Detect which cell encompasses the target text, then output its (X, Y) center coordinate. 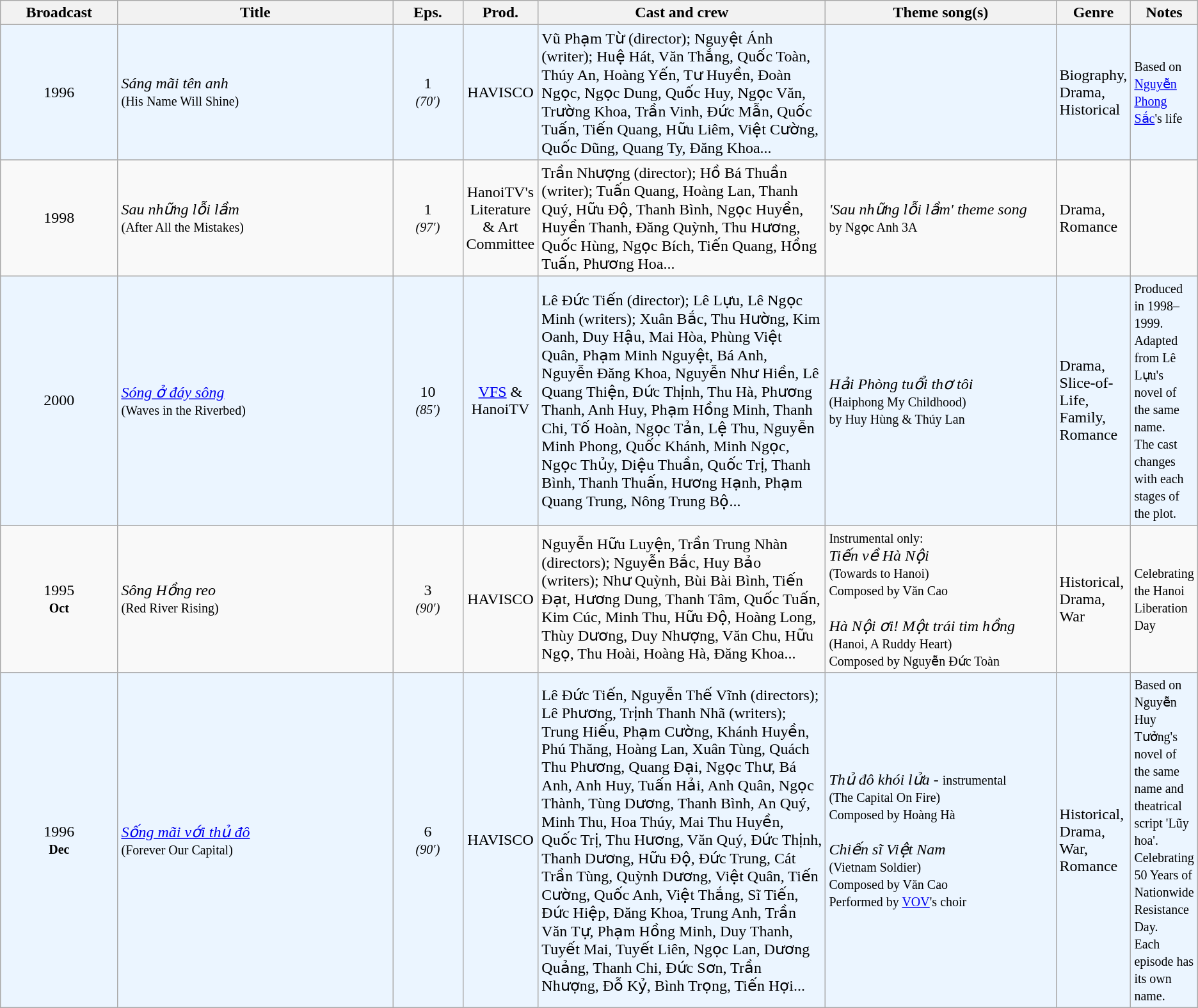
1(70′) (427, 92)
HanoiTV's Literature & Art Committee (500, 218)
1998 (59, 218)
Title (255, 13)
Drama, Romance (1093, 218)
1996 (59, 92)
1995Oct (59, 598)
Drama, Slice-of-Life, Family, Romance (1093, 401)
6(90′) (427, 840)
Historical, Drama, War (1093, 598)
1(97′) (427, 218)
10(85′) (427, 401)
Sóng ở đáy sông (Waves in the Riverbed) (255, 401)
Theme song(s) (941, 13)
2000 (59, 401)
Notes (1164, 13)
'Sau những lỗi lầm' theme songby Ngọc Anh 3A (941, 218)
Prod. (500, 13)
Hải Phòng tuổi thơ tôi(Haiphong My Childhood)by Huy Hùng & Thúy Lan (941, 401)
1996Dec (59, 840)
Genre (1093, 13)
Biography, Drama, Historical (1093, 92)
Thủ đô khói lửa - instrumental(The Capital On Fire)Composed by Hoàng HàChiến sĩ Việt Nam(Vietnam Soldier)Composed by Văn CaoPerformed by VOV's choir (941, 840)
Sau những lỗi lầm (After All the Mistakes) (255, 218)
Sông Hồng reo (Red River Rising) (255, 598)
Sống mãi với thủ đô (Forever Our Capital) (255, 840)
3(90′) (427, 598)
Historical, Drama, War, Romance (1093, 840)
VFS & HanoiTV (500, 401)
Celebrating the Hanoi Liberation Day (1164, 598)
Cast and crew (682, 13)
Broadcast (59, 13)
Sáng mãi tên anh (His Name Will Shine) (255, 92)
Eps. (427, 13)
Produced in 1998–1999.Adapted from Lê Lựu's novel of the same name.The cast changes with each stages of the plot. (1164, 401)
Based on Nguyễn Phong Sắc's life (1164, 92)
Instrumental only:Tiến về Hà Nội(Towards to Hanoi)Composed by Văn CaoHà Nội ơi! Một trái tim hồng(Hanoi, A Ruddy Heart)Composed by Nguyễn Đức Toàn (941, 598)
